Provide the [X, Y] coordinate of the cell's center where the given text is located.  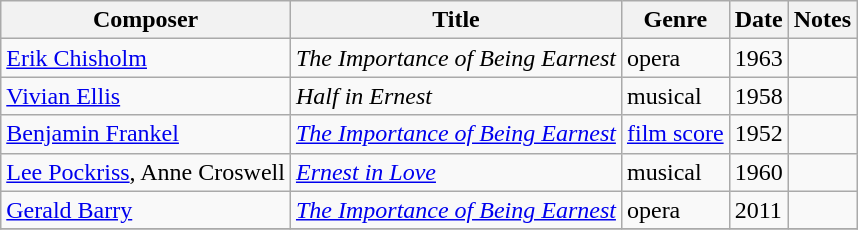
1958 [758, 96]
2011 [758, 210]
1952 [758, 134]
Genre [675, 20]
Half in Ernest [456, 96]
Notes [822, 20]
Lee Pockriss, Anne Croswell [146, 172]
Composer [146, 20]
Title [456, 20]
Gerald Barry [146, 210]
film score [675, 134]
Ernest in Love [456, 172]
Benjamin Frankel [146, 134]
Date [758, 20]
Vivian Ellis [146, 96]
Erik Chisholm [146, 58]
1963 [758, 58]
1960 [758, 172]
